Capture the cell that displays the provided text and extract its (X, Y) central coordinate. 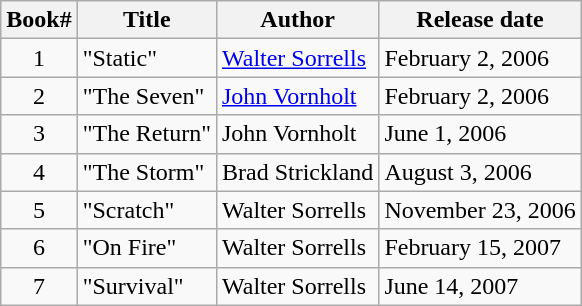
Author (297, 20)
"The Seven" (146, 96)
Title (146, 20)
Book# (39, 20)
"Static" (146, 58)
7 (39, 286)
"The Storm" (146, 172)
Brad Strickland (297, 172)
February 15, 2007 (480, 248)
2 (39, 96)
5 (39, 210)
Release date (480, 20)
June 14, 2007 (480, 286)
"Scratch" (146, 210)
"On Fire" (146, 248)
June 1, 2006 (480, 134)
6 (39, 248)
4 (39, 172)
August 3, 2006 (480, 172)
November 23, 2006 (480, 210)
"The Return" (146, 134)
1 (39, 58)
3 (39, 134)
"Survival" (146, 286)
